Find where the given text appears and provide that cell's center as (X, Y) coordinate. 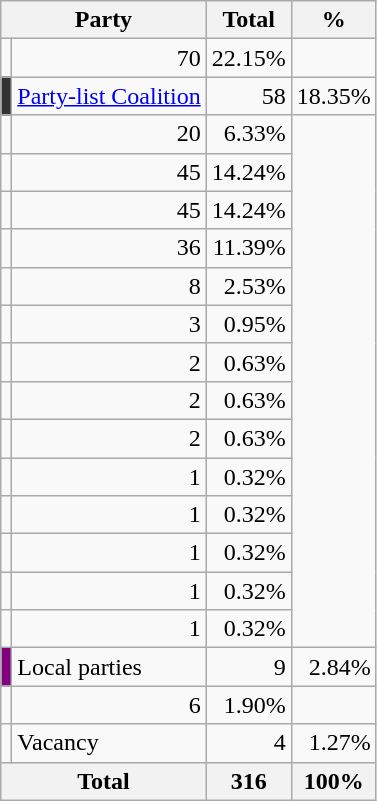
Party (104, 20)
100% (334, 781)
18.35% (334, 96)
36 (109, 248)
20 (109, 134)
Party-list Coalition (109, 96)
0.95% (248, 324)
1.90% (248, 705)
22.15% (248, 58)
6.33% (248, 134)
Local parties (109, 667)
3 (109, 324)
9 (248, 667)
2.84% (334, 667)
Vacancy (109, 743)
2.53% (248, 286)
70 (109, 58)
58 (248, 96)
% (334, 20)
1.27% (334, 743)
11.39% (248, 248)
4 (248, 743)
8 (109, 286)
316 (248, 781)
6 (109, 705)
